Determine the (x, y) coordinate at the center of the cell enclosing the given text.  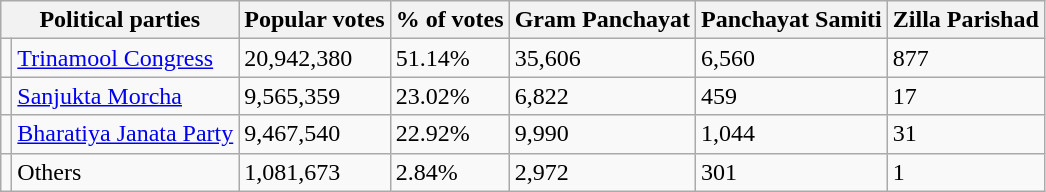
% of votes (450, 20)
Panchayat Samiti (792, 20)
31 (966, 134)
Sanjukta Morcha (126, 96)
Zilla Parishad (966, 20)
9,565,359 (314, 96)
51.14% (450, 58)
877 (966, 58)
35,606 (602, 58)
20,942,380 (314, 58)
6,822 (602, 96)
6,560 (792, 58)
Bharatiya Janata Party (126, 134)
2,972 (602, 172)
Popular votes (314, 20)
Trinamool Congress (126, 58)
23.02% (450, 96)
Others (126, 172)
1 (966, 172)
9,467,540 (314, 134)
1,044 (792, 134)
Gram Panchayat (602, 20)
9,990 (602, 134)
459 (792, 96)
2.84% (450, 172)
22.92% (450, 134)
301 (792, 172)
Political parties (120, 20)
17 (966, 96)
1,081,673 (314, 172)
